Provide the [X, Y] coordinate of the cell's center where the given text is located.  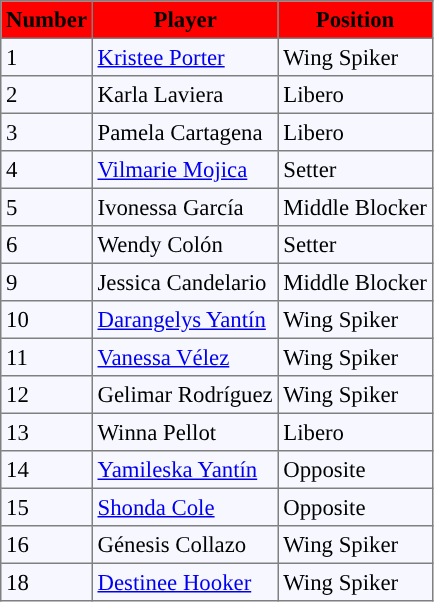
4 [47, 170]
Wendy Colón [185, 245]
Shonda Cole [185, 507]
12 [47, 395]
Jessica Candelario [185, 282]
Karla Laviera [185, 95]
Winna Pellot [185, 432]
6 [47, 245]
Number [47, 20]
9 [47, 282]
Vilmarie Mojica [185, 170]
Pamela Cartagena [185, 132]
Destinee Hooker [185, 582]
13 [47, 432]
Player [185, 20]
Position [355, 20]
5 [47, 207]
14 [47, 470]
Gelimar Rodríguez [185, 395]
16 [47, 545]
18 [47, 582]
Yamileska Yantín [185, 470]
Vanessa Vélez [185, 357]
Ivonessa García [185, 207]
2 [47, 95]
10 [47, 320]
3 [47, 132]
11 [47, 357]
Darangelys Yantín [185, 320]
Kristee Porter [185, 57]
15 [47, 507]
Génesis Collazo [185, 545]
1 [47, 57]
